Determine the (X, Y) coordinate at the center of the cell enclosing the given text.  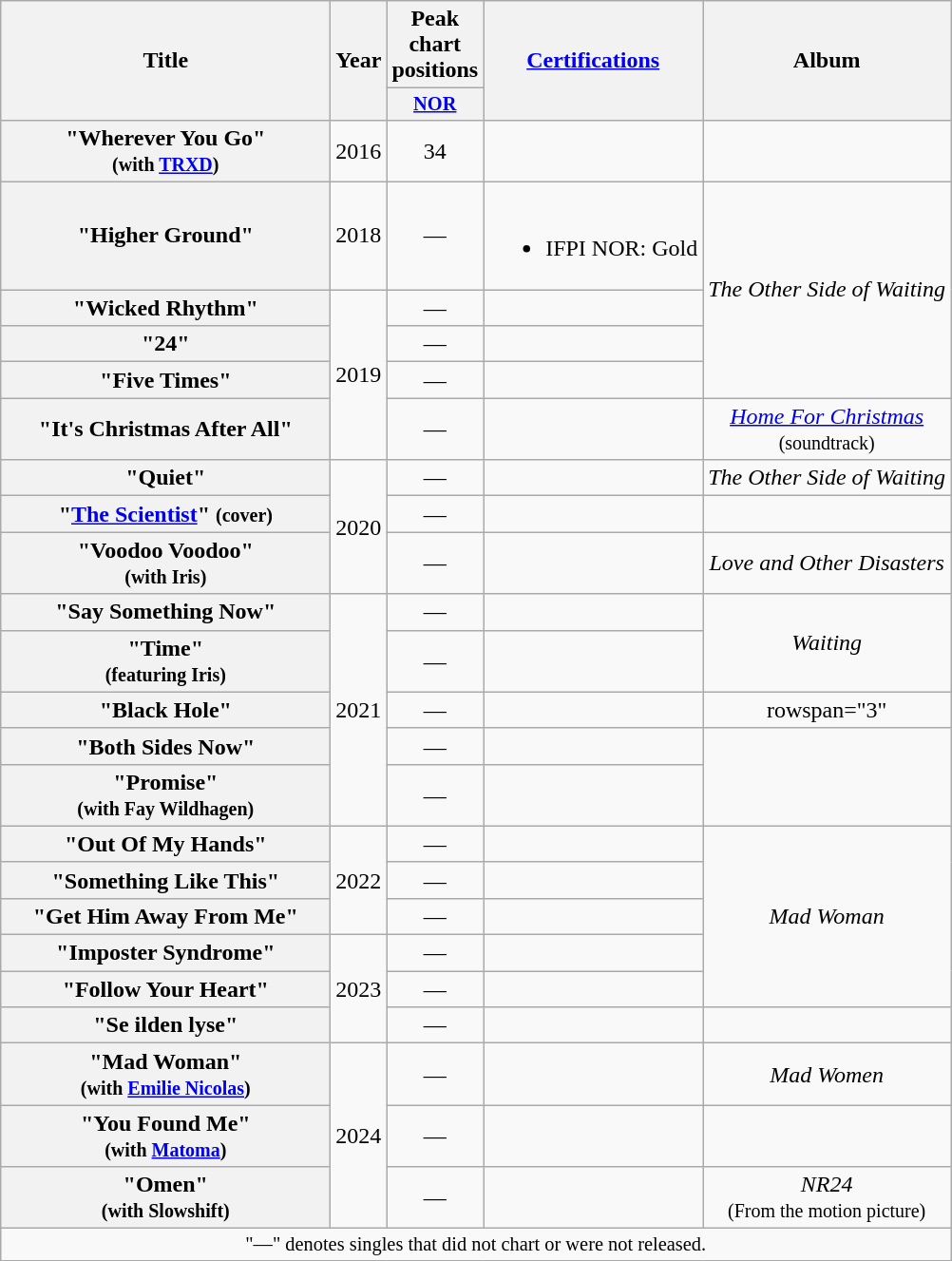
"Something Like This" (165, 880)
Mad Woman (827, 916)
"Imposter Syndrome" (165, 953)
2024 (359, 1137)
"Get Him Away From Me" (165, 916)
2019 (359, 374)
"Black Hole" (165, 710)
"Out Of My Hands" (165, 844)
rowspan="3" (827, 710)
Peak chart positions (435, 45)
"Five Times" (165, 380)
IFPI NOR: Gold (593, 236)
"24" (165, 344)
34 (435, 150)
2020 (359, 526)
"Wherever You Go"(with TRXD) (165, 150)
Title (165, 61)
2022 (359, 880)
2021 (359, 710)
NOR (435, 105)
"—" denotes singles that did not chart or were not released. (476, 1245)
Year (359, 61)
2018 (359, 236)
Love and Other Disasters (827, 563)
2023 (359, 989)
"It's Christmas After All" (165, 430)
"Both Sides Now" (165, 746)
"Mad Woman"(with Emilie Nicolas) (165, 1074)
"Higher Ground" (165, 236)
"Follow Your Heart" (165, 989)
Album (827, 61)
"Omen"(with Slowshift) (165, 1197)
"You Found Me"(with Matoma) (165, 1137)
"The Scientist" (cover) (165, 514)
Mad Women (827, 1074)
"Say Something Now" (165, 612)
NR24(From the motion picture) (827, 1197)
Home For Christmas(soundtrack) (827, 430)
"Wicked Rhythm" (165, 308)
"Quiet" (165, 478)
Certifications (593, 61)
"Se ilden lyse" (165, 1025)
"Voodoo Voodoo"(with Iris) (165, 563)
2016 (359, 150)
"Time"(featuring Iris) (165, 661)
Waiting (827, 642)
"Promise"(with Fay Wildhagen) (165, 794)
